Extract the (x, y) coordinate from the center of the cell holding the provided text.  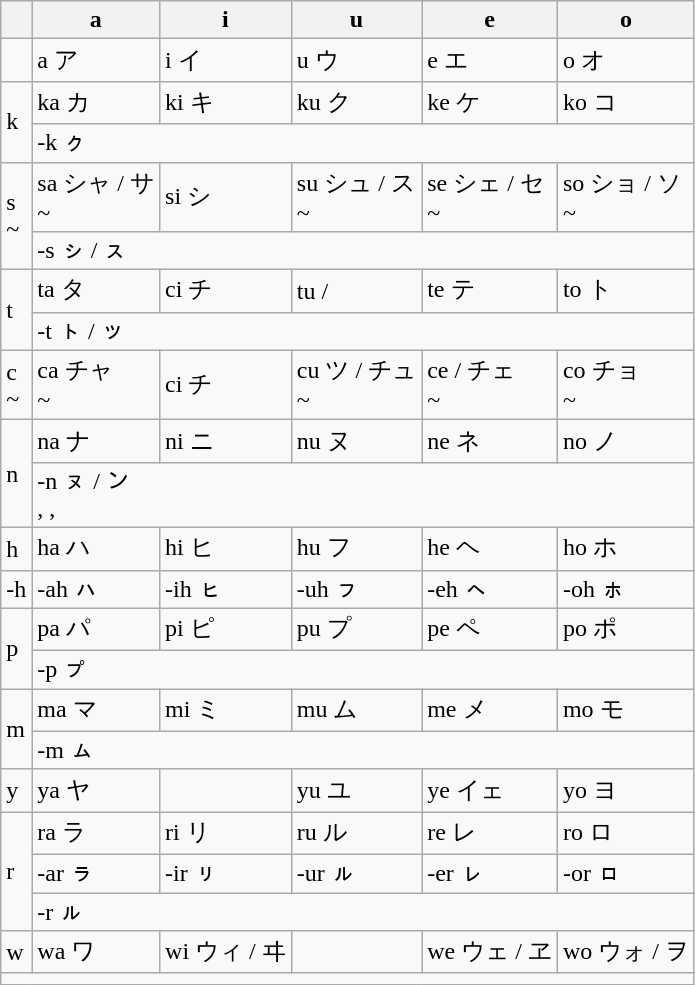
ku ク (356, 102)
yo ヨ (626, 790)
-oh ㇹ (626, 589)
ru ル (356, 834)
i イ (226, 60)
hi ヒ (226, 548)
-eh ㇸ (490, 589)
ni ニ (226, 442)
pa パ (96, 630)
wa ワ (96, 952)
ce / チェ ~ (490, 385)
su シュ / ス ~ (356, 197)
pi ピ (226, 630)
s ~ (16, 216)
k (16, 122)
-p ㇷ゚ (364, 670)
o (626, 20)
ko コ (626, 102)
na ナ (96, 442)
we ウェ / ヱ (490, 952)
wi ウィ / ヰ (226, 952)
ra ラ (96, 834)
nu ヌ (356, 442)
ke ケ (490, 102)
t (16, 310)
pe ペ (490, 630)
-uh ㇷ (356, 589)
tu / (356, 292)
-ir ㇼ (226, 873)
e (490, 20)
cu ツ / チュ ~ (356, 385)
a (96, 20)
ho ホ (626, 548)
ha ハ (96, 548)
mu ム (356, 710)
hu フ (356, 548)
ki キ (226, 102)
-er ㇾ (490, 873)
po ポ (626, 630)
yu ユ (356, 790)
he ヘ (490, 548)
ye イェ (490, 790)
p (16, 648)
so ショ / ソ ~ (626, 197)
-n ㇴ / ン, , (364, 494)
u (356, 20)
co チョ ~ (626, 385)
w (16, 952)
r (16, 872)
o オ (626, 60)
wo ウォ / ヲ (626, 952)
i (226, 20)
e エ (490, 60)
-r ㇽ (364, 911)
-ur ㇽ (356, 873)
to ト (626, 292)
ma マ (96, 710)
-t ㇳ / ッ (364, 331)
n (16, 474)
te テ (490, 292)
y (16, 790)
-h (16, 589)
me メ (490, 710)
ne ネ (490, 442)
si シ (226, 197)
sa シャ / サ ~ (96, 197)
no ノ (626, 442)
mo モ (626, 710)
ca チャ ~ (96, 385)
h (16, 548)
ya ヤ (96, 790)
se シェ / セ ~ (490, 197)
m (16, 730)
-ar ㇻ (96, 873)
u ウ (356, 60)
-ah ㇵ (96, 589)
ri リ (226, 834)
re レ (490, 834)
-ih ㇶ (226, 589)
-s ㇱ / ㇲ (364, 251)
a ア (96, 60)
-m ㇺ (364, 750)
c ~ (16, 385)
ro ロ (626, 834)
pu プ (356, 630)
-k ㇰ (364, 143)
ka カ (96, 102)
ta タ (96, 292)
mi ミ (226, 710)
-or ㇿ (626, 873)
